Extract the (X, Y) coordinate from the center of the cell holding the provided text.  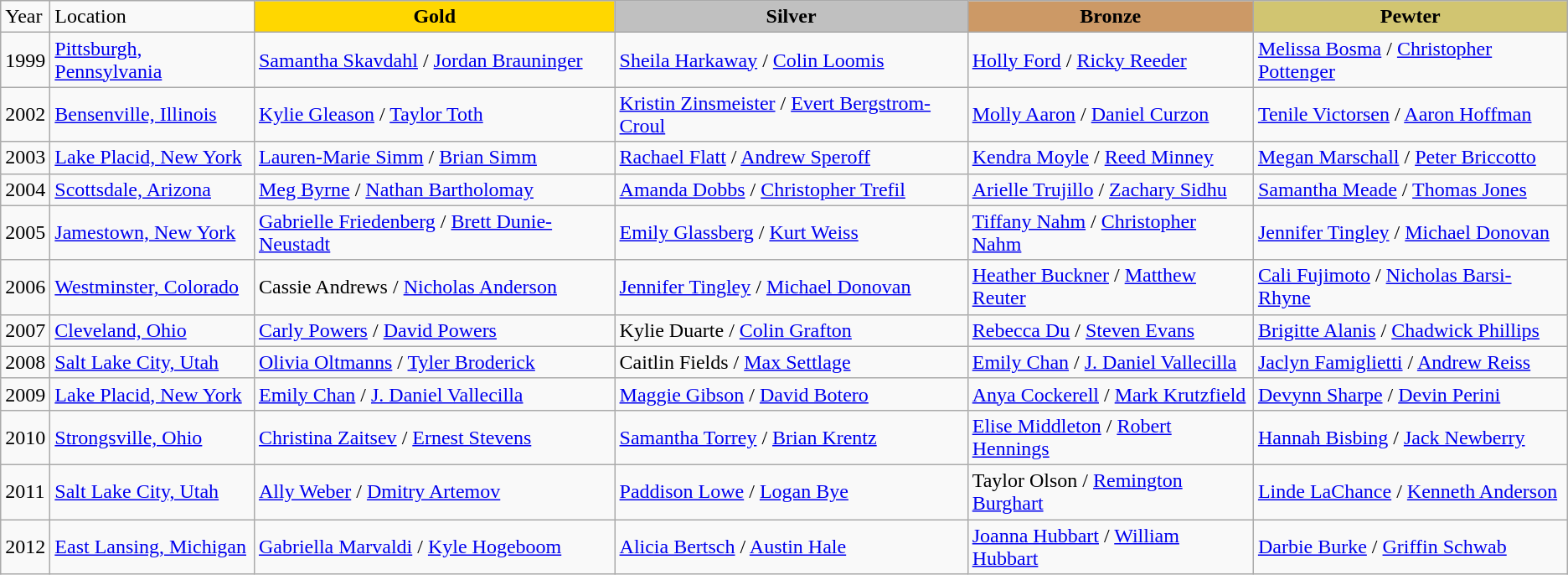
Amanda Dobbs / Christopher Trefil (791, 189)
Joanna Hubbart / William Hubbart (1111, 547)
Samantha Skavdahl / Jordan Brauninger (434, 60)
Tenile Victorsen / Aaron Hoffman (1411, 114)
Linde LaChance / Kenneth Anderson (1411, 491)
Gabrielle Friedenberg / Brett Dunie-Neustadt (434, 233)
Cleveland, Ohio (152, 330)
Location (152, 17)
2010 (25, 438)
Samantha Torrey / Brian Krentz (791, 438)
Samantha Meade / Thomas Jones (1411, 189)
Darbie Burke / Griffin Schwab (1411, 547)
2002 (25, 114)
Melissa Bosma / Christopher Pottenger (1411, 60)
Lauren-Marie Simm / Brian Simm (434, 158)
Rachael Flatt / Andrew Speroff (791, 158)
Sheila Harkaway / Colin Loomis (791, 60)
Hannah Bisbing / Jack Newberry (1411, 438)
2003 (25, 158)
Kristin Zinsmeister / Evert Bergstrom-Croul (791, 114)
Holly Ford / Ricky Reeder (1111, 60)
1999 (25, 60)
Anya Cockerell / Mark Krutzfield (1111, 394)
2011 (25, 491)
Elise Middleton / Robert Hennings (1111, 438)
Gabriella Marvaldi / Kyle Hogeboom (434, 547)
2006 (25, 287)
Megan Marschall / Peter Briccotto (1411, 158)
Bensenville, Illinois (152, 114)
2005 (25, 233)
Pittsburgh, Pennsylvania (152, 60)
Cassie Andrews / Nicholas Anderson (434, 287)
Tiffany Nahm / Christopher Nahm (1111, 233)
Scottsdale, Arizona (152, 189)
Jaclyn Famiglietti / Andrew Reiss (1411, 362)
Arielle Trujillo / Zachary Sidhu (1111, 189)
Strongsville, Ohio (152, 438)
Carly Powers / David Powers (434, 330)
Year (25, 17)
Olivia Oltmanns / Tyler Broderick (434, 362)
Maggie Gibson / David Botero (791, 394)
Silver (791, 17)
Taylor Olson / Remington Burghart (1111, 491)
Westminster, Colorado (152, 287)
Brigitte Alanis / Chadwick Phillips (1411, 330)
Molly Aaron / Daniel Curzon (1111, 114)
2004 (25, 189)
Kylie Duarte / Colin Grafton (791, 330)
2007 (25, 330)
Ally Weber / Dmitry Artemov (434, 491)
Gold (434, 17)
Paddison Lowe / Logan Bye (791, 491)
Kendra Moyle / Reed Minney (1111, 158)
East Lansing, Michigan (152, 547)
Alicia Bertsch / Austin Hale (791, 547)
Pewter (1411, 17)
Devynn Sharpe / Devin Perini (1411, 394)
Heather Buckner / Matthew Reuter (1111, 287)
2009 (25, 394)
Caitlin Fields / Max Settlage (791, 362)
Jamestown, New York (152, 233)
Bronze (1111, 17)
Kylie Gleason / Taylor Toth (434, 114)
Meg Byrne / Nathan Bartholomay (434, 189)
Christina Zaitsev / Ernest Stevens (434, 438)
Cali Fujimoto / Nicholas Barsi-Rhyne (1411, 287)
2012 (25, 547)
Rebecca Du / Steven Evans (1111, 330)
Emily Glassberg / Kurt Weiss (791, 233)
2008 (25, 362)
